From the cell containing the given text, extract its center point as (x, y) coordinate. 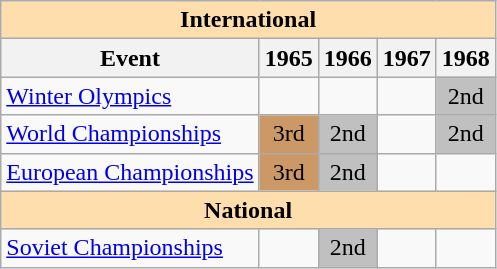
Soviet Championships (130, 248)
Winter Olympics (130, 96)
European Championships (130, 172)
1965 (288, 58)
National (248, 210)
World Championships (130, 134)
Event (130, 58)
International (248, 20)
1967 (406, 58)
1966 (348, 58)
1968 (466, 58)
